From the cell containing the given text, extract its center point as [X, Y] coordinate. 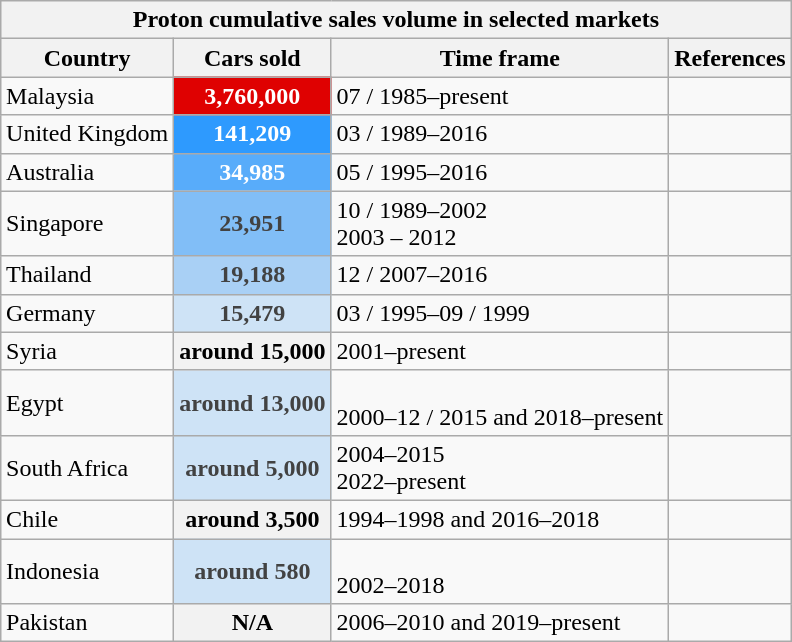
03 / 1995–09 / 1999 [500, 313]
10 / 1989–20022003 – 2012 [500, 224]
2001–present [500, 351]
19,188 [252, 275]
around 5,000 [252, 468]
Country [88, 58]
Time frame [500, 58]
References [730, 58]
03 / 1989–2016 [500, 134]
2000–12 / 2015 and 2018–present [500, 402]
141,209 [252, 134]
15,479 [252, 313]
12 / 2007–2016 [500, 275]
around 580 [252, 570]
2004–20152022–present [500, 468]
2002–2018 [500, 570]
Pakistan [88, 623]
Egypt [88, 402]
United Kingdom [88, 134]
around 15,000 [252, 351]
Singapore [88, 224]
around 13,000 [252, 402]
Chile [88, 519]
Syria [88, 351]
23,951 [252, 224]
Cars sold [252, 58]
2006–2010 and 2019–present [500, 623]
1994–1998 and 2016–2018 [500, 519]
N/A [252, 623]
Indonesia [88, 570]
07 / 1985–present [500, 96]
Australia [88, 172]
3,760,000 [252, 96]
05 / 1995–2016 [500, 172]
Malaysia [88, 96]
Thailand [88, 275]
Proton cumulative sales volume in selected markets [396, 20]
Germany [88, 313]
around 3,500 [252, 519]
South Africa [88, 468]
34,985 [252, 172]
